Detect which cell encompasses the target text, then output its (x, y) center coordinate. 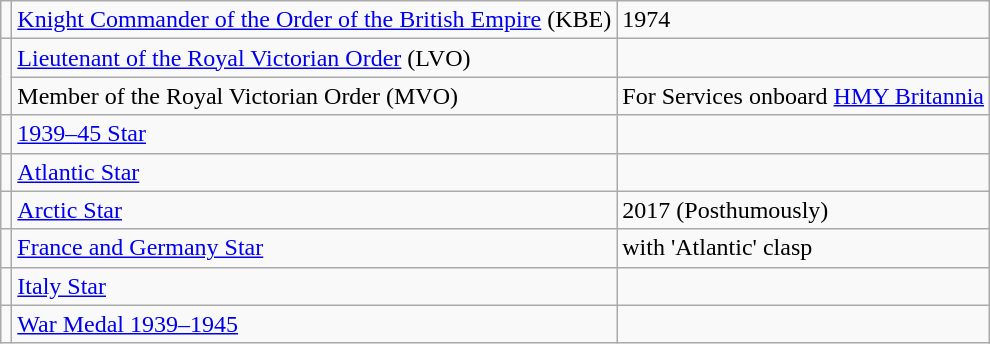
Atlantic Star (314, 172)
Member of the Royal Victorian Order (MVO) (314, 96)
Knight Commander of the Order of the British Empire (KBE) (314, 20)
For Services onboard HMY Britannia (804, 96)
Arctic Star (314, 210)
1939–45 Star (314, 134)
France and Germany Star (314, 248)
Italy Star (314, 286)
War Medal 1939–1945 (314, 324)
1974 (804, 20)
with 'Atlantic' clasp (804, 248)
Lieutenant of the Royal Victorian Order (LVO) (314, 58)
2017 (Posthumously) (804, 210)
